Determine the (x, y) coordinate at the center of the cell enclosing the given text.  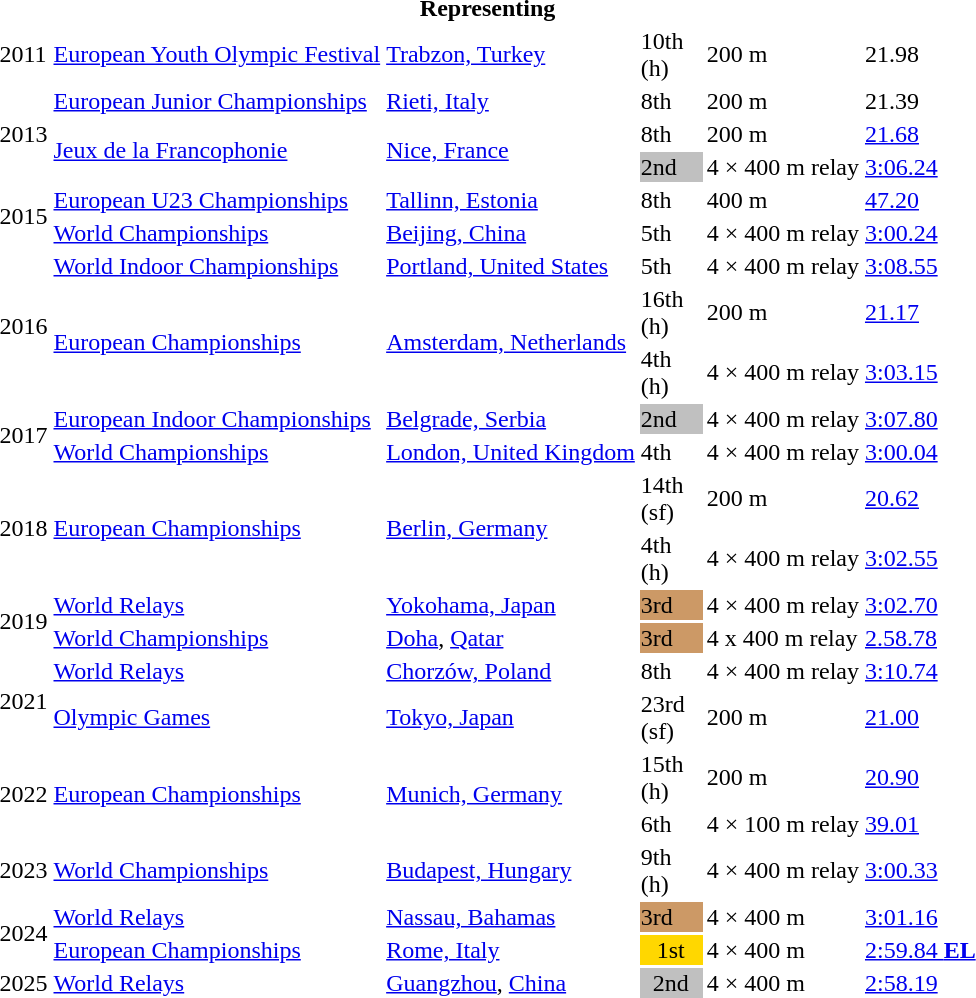
9th (h) (670, 870)
Rieti, Italy (511, 101)
European Indoor Championships (217, 419)
Tokyo, Japan (511, 718)
Berlin, Germany (511, 528)
Guangzhou, China (511, 983)
16th (h) (670, 312)
Beijing, China (511, 233)
European Youth Olympic Festival (217, 54)
Yokohama, Japan (511, 605)
400 m (782, 200)
4th (670, 452)
Amsterdam, Netherlands (511, 342)
London, United Kingdom (511, 452)
Nassau, Bahamas (511, 917)
Olympic Games (217, 718)
Tallinn, Estonia (511, 200)
Doha, Qatar (511, 638)
Trabzon, Turkey (511, 54)
Nice, France (511, 150)
Munich, Germany (511, 794)
European Junior Championships (217, 101)
Chorzów, Poland (511, 671)
14th (sf) (670, 498)
Jeux de la Francophonie (217, 150)
Rome, Italy (511, 950)
4 × 100 m relay (782, 824)
10th (h) (670, 54)
6th (670, 824)
World Indoor Championships (217, 266)
1st (670, 950)
Portland, United States (511, 266)
European U23 Championships (217, 200)
4 x 400 m relay (782, 638)
Belgrade, Serbia (511, 419)
Budapest, Hungary (511, 870)
23rd (sf) (670, 718)
15th (h) (670, 778)
